From the cell containing the given text, extract its center point as [X, Y] coordinate. 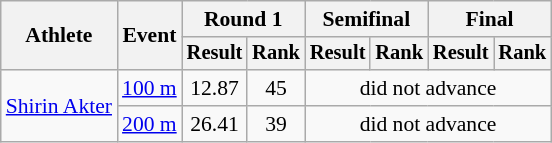
200 m [150, 124]
45 [276, 88]
Event [150, 36]
26.41 [215, 124]
12.87 [215, 88]
Athlete [59, 36]
Shirin Akter [59, 106]
39 [276, 124]
Semifinal [366, 19]
Final [490, 19]
100 m [150, 88]
Round 1 [244, 19]
